Search for the cell housing the specified text and yield its (x, y) center coordinate. 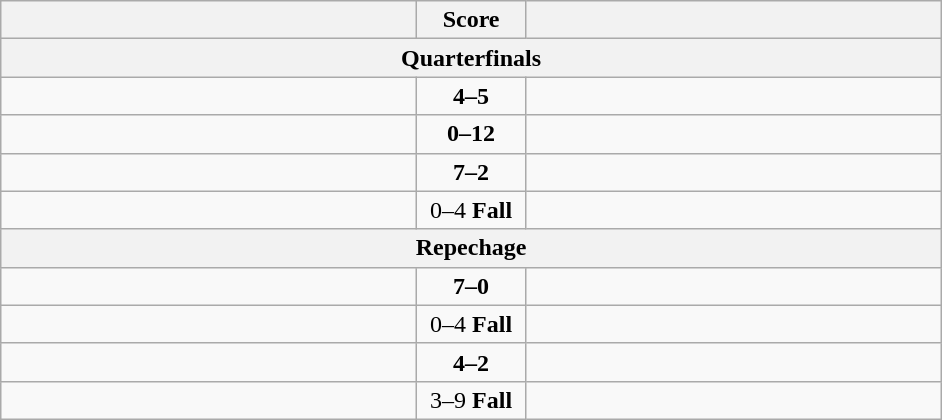
Score (472, 20)
3–9 Fall (472, 400)
4–2 (472, 362)
Quarterfinals (472, 58)
Repechage (472, 248)
7–2 (472, 172)
4–5 (472, 96)
7–0 (472, 286)
0–12 (472, 134)
